Determine the (X, Y) coordinate at the center of the cell enclosing the given text.  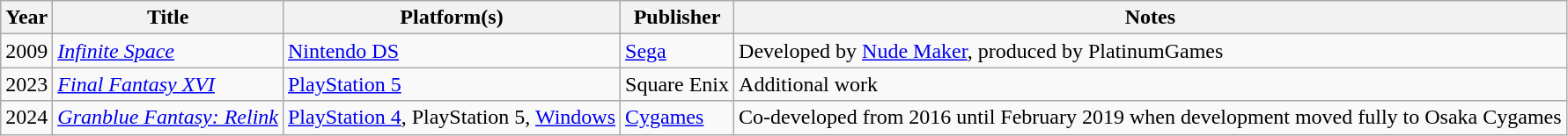
Co-developed from 2016 until February 2019 when development moved fully to Osaka Cygames (1151, 118)
Nintendo DS (451, 51)
2023 (26, 84)
Final Fantasy XVI (168, 84)
Infinite Space (168, 51)
Platform(s) (451, 18)
Additional work (1151, 84)
Title (168, 18)
Notes (1151, 18)
Publisher (678, 18)
2024 (26, 118)
Year (26, 18)
Developed by Nude Maker, produced by PlatinumGames (1151, 51)
Sega (678, 51)
Granblue Fantasy: Relink (168, 118)
2009 (26, 51)
Cygames (678, 118)
PlayStation 4, PlayStation 5, Windows (451, 118)
PlayStation 5 (451, 84)
Square Enix (678, 84)
